Detect which cell encompasses the target text, then output its [x, y] center coordinate. 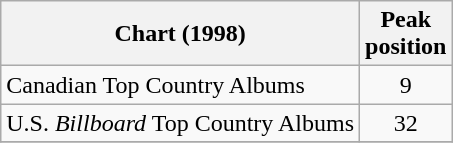
U.S. Billboard Top Country Albums [180, 123]
9 [406, 85]
Peakposition [406, 34]
32 [406, 123]
Canadian Top Country Albums [180, 85]
Chart (1998) [180, 34]
